Find where the given text appears and provide that cell's center as [X, Y] coordinate. 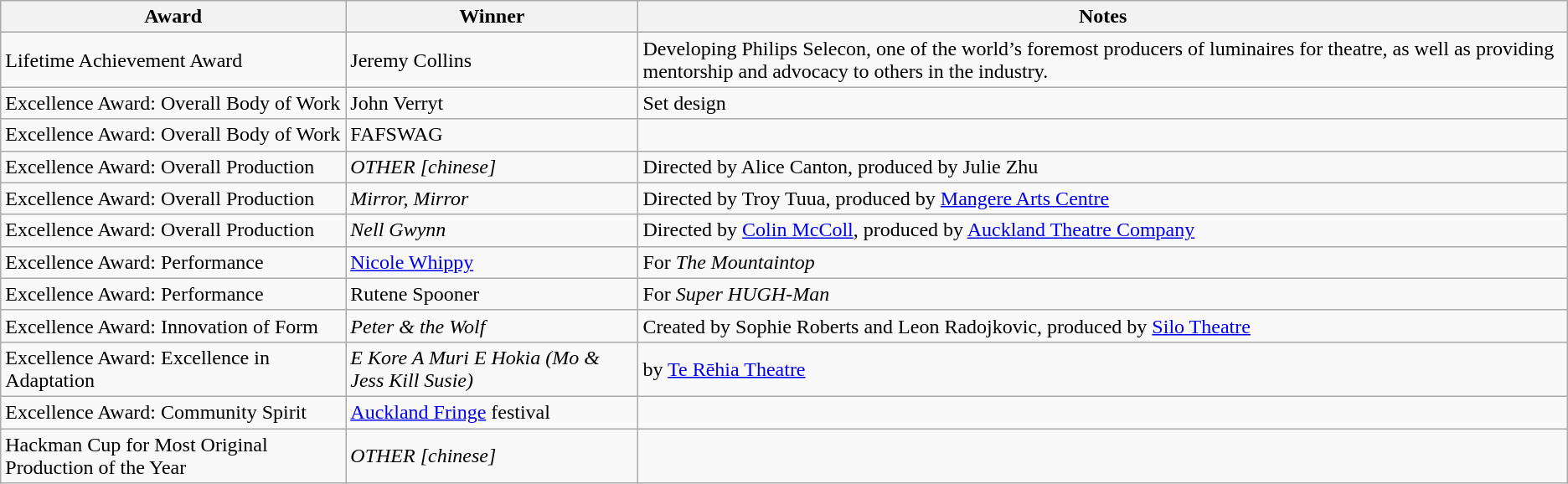
Excellence Award: Innovation of Form [173, 326]
Nicole Whippy [493, 262]
Created by Sophie Roberts and Leon Radojkovic, produced by Silo Theatre [1102, 326]
Excellence Award: Community Spirit [173, 412]
FAFSWAG [493, 135]
Directed by Colin McColl, produced by Auckland Theatre Company [1102, 230]
Mirror, Mirror [493, 198]
Nell Gwynn [493, 230]
Rutene Spooner [493, 294]
For The Mountaintop [1102, 262]
John Verryt [493, 103]
Excellence Award: Excellence in Adaptation [173, 368]
Peter & the Wolf [493, 326]
by Te Rēhia Theatre [1102, 368]
Hackman Cup for Most Original Production of the Year [173, 456]
Directed by Troy Tuua, produced by Mangere Arts Centre [1102, 198]
E Kore A Muri E Hokia (Mo & Jess Kill Susie) [493, 368]
Winner [493, 17]
Lifetime Achievement Award [173, 60]
Jeremy Collins [493, 60]
Directed by Alice Canton, produced by Julie Zhu [1102, 167]
Award [173, 17]
Notes [1102, 17]
Set design [1102, 103]
For Super HUGH-Man [1102, 294]
Auckland Fringe festival [493, 412]
